Return [x, y] of the center of cell containing provided text 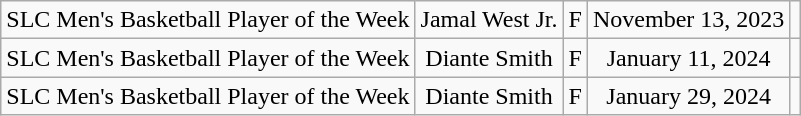
January 11, 2024 [688, 58]
January 29, 2024 [688, 96]
November 13, 2023 [688, 20]
Jamal West Jr. [489, 20]
